Detect which cell encompasses the target text, then output its (x, y) center coordinate. 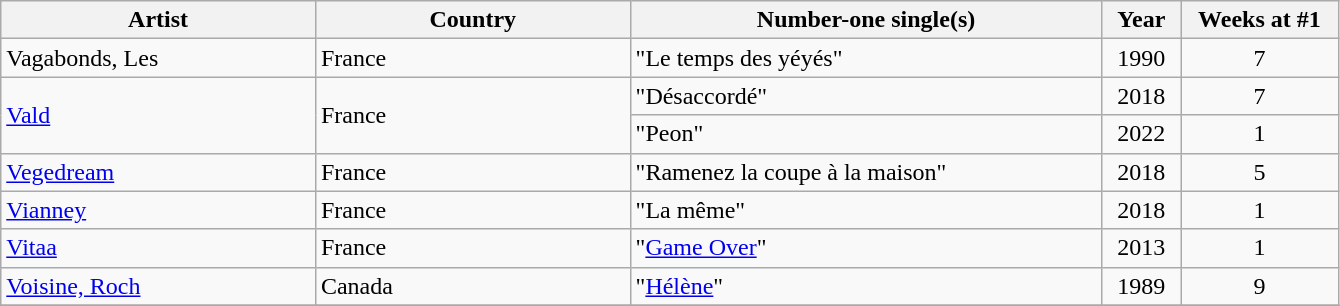
"Game Over" (866, 248)
"La même" (866, 210)
"Peon" (866, 134)
Voisine, Roch (158, 286)
1990 (1142, 58)
"Ramenez la coupe à la maison" (866, 172)
Year (1142, 20)
Number-one single(s) (866, 20)
Vitaa (158, 248)
9 (1260, 286)
Vald (158, 115)
"Le temps des yéyés" (866, 58)
"Hélène" (866, 286)
Weeks at #1 (1260, 20)
2013 (1142, 248)
5 (1260, 172)
Vagabonds, Les (158, 58)
Vegedream (158, 172)
1989 (1142, 286)
Country (472, 20)
"Désaccordé" (866, 96)
Canada (472, 286)
2022 (1142, 134)
Artist (158, 20)
Vianney (158, 210)
